Return [x, y] of the center of cell containing provided text 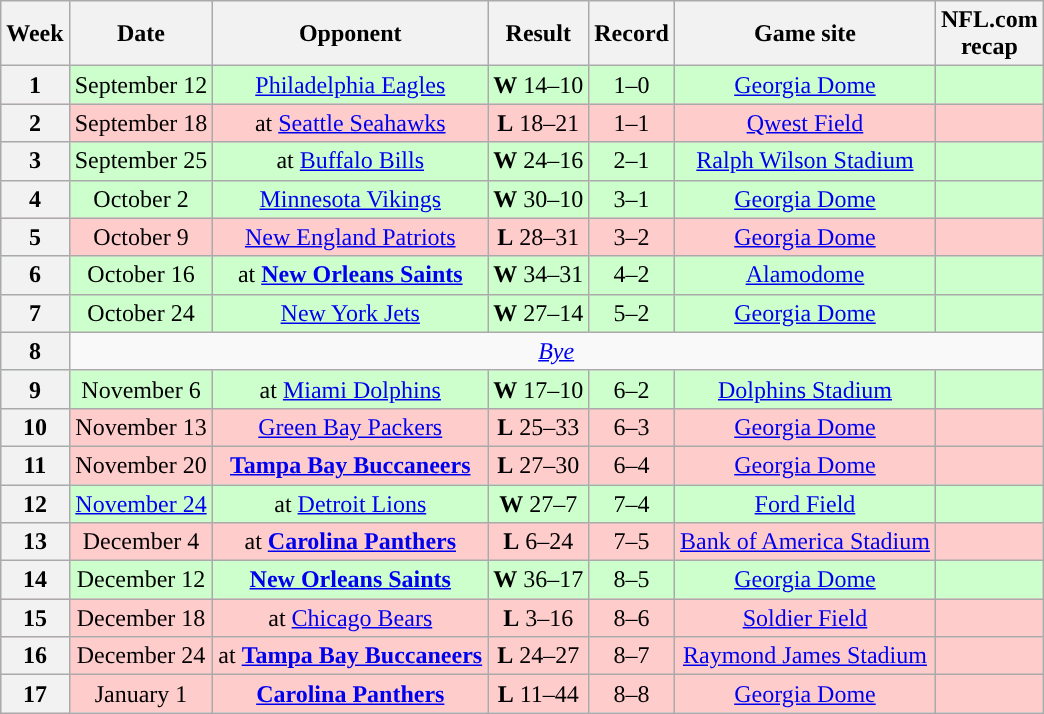
8–7 [632, 656]
Carolina Panthers [350, 694]
4 [35, 199]
October 9 [141, 237]
at Tampa Bay Buccaneers [350, 656]
W 34–31 [538, 275]
6–4 [632, 465]
Date [141, 34]
W 17–10 [538, 389]
8–6 [632, 618]
Bank of America Stadium [804, 542]
September 18 [141, 123]
Game site [804, 34]
6 [35, 275]
Ford Field [804, 503]
October 2 [141, 199]
November 13 [141, 427]
2–1 [632, 161]
W 27–7 [538, 503]
15 [35, 618]
W 27–14 [538, 313]
L 25–33 [538, 427]
5–2 [632, 313]
L 6–24 [538, 542]
NFL.comrecap [989, 34]
Bye [556, 351]
3 [35, 161]
Opponent [350, 34]
at New Orleans Saints [350, 275]
L 18–21 [538, 123]
Soldier Field [804, 618]
Result [538, 34]
Record [632, 34]
3–1 [632, 199]
New York Jets [350, 313]
2 [35, 123]
7–5 [632, 542]
September 25 [141, 161]
W 24–16 [538, 161]
December 12 [141, 580]
Minnesota Vikings [350, 199]
at Chicago Bears [350, 618]
December 4 [141, 542]
9 [35, 389]
6–3 [632, 427]
November 24 [141, 503]
16 [35, 656]
November 20 [141, 465]
October 16 [141, 275]
7–4 [632, 503]
8–8 [632, 694]
1–1 [632, 123]
Green Bay Packers [350, 427]
Raymond James Stadium [804, 656]
L 28–31 [538, 237]
Qwest Field [804, 123]
Ralph Wilson Stadium [804, 161]
12 [35, 503]
10 [35, 427]
at Seattle Seahawks [350, 123]
at Detroit Lions [350, 503]
3–2 [632, 237]
14 [35, 580]
4–2 [632, 275]
13 [35, 542]
L 24–27 [538, 656]
Alamodome [804, 275]
New Orleans Saints [350, 580]
5 [35, 237]
6–2 [632, 389]
December 18 [141, 618]
December 24 [141, 656]
8 [35, 351]
Philadelphia Eagles [350, 85]
at Carolina Panthers [350, 542]
November 6 [141, 389]
Tampa Bay Buccaneers [350, 465]
W 14–10 [538, 85]
September 12 [141, 85]
7 [35, 313]
New England Patriots [350, 237]
Week [35, 34]
L 11–44 [538, 694]
17 [35, 694]
11 [35, 465]
W 30–10 [538, 199]
L 3–16 [538, 618]
October 24 [141, 313]
W 36–17 [538, 580]
8–5 [632, 580]
1 [35, 85]
at Miami Dolphins [350, 389]
at Buffalo Bills [350, 161]
L 27–30 [538, 465]
January 1 [141, 694]
Dolphins Stadium [804, 389]
1–0 [632, 85]
